Provide the [x, y] coordinate of the cell's center where the given text is located.  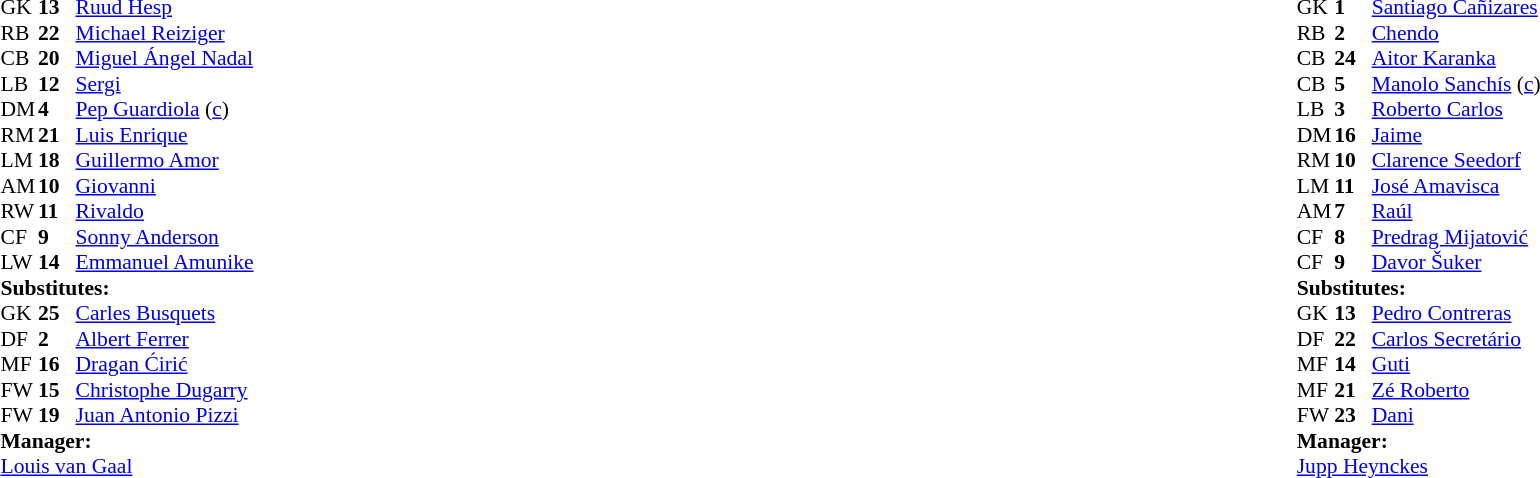
Guillermo Amor [165, 161]
13 [1353, 313]
Rivaldo [165, 211]
Juan Antonio Pizzi [165, 415]
LW [19, 263]
20 [57, 59]
Substitutes: [126, 288]
RW [19, 211]
19 [57, 415]
Sergi [165, 84]
Manager: [126, 441]
18 [57, 161]
Miguel Ángel Nadal [165, 59]
23 [1353, 415]
5 [1353, 84]
Pep Guardiola (c) [165, 109]
Carles Busquets [165, 313]
Giovanni [165, 186]
15 [57, 390]
Emmanuel Amunike [165, 263]
24 [1353, 59]
8 [1353, 237]
Christophe Dugarry [165, 390]
7 [1353, 211]
Dragan Ćirić [165, 365]
Albert Ferrer [165, 339]
Luis Enrique [165, 135]
Sonny Anderson [165, 237]
Michael Reiziger [165, 33]
3 [1353, 109]
4 [57, 109]
25 [57, 313]
12 [57, 84]
